For the text-containing cell, return its midpoint in [X, Y] coordinate format. 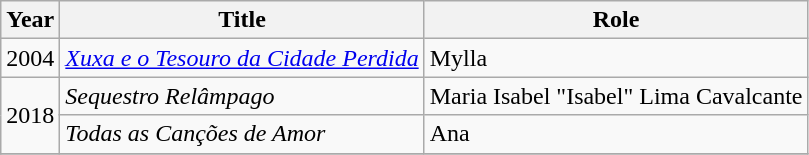
Todas as Canções de Amor [242, 134]
2018 [30, 115]
Maria Isabel "Isabel" Lima Cavalcante [616, 96]
Sequestro Relâmpago [242, 96]
Ana [616, 134]
Xuxa e o Tesouro da Cidade Perdida [242, 58]
Mylla [616, 58]
2004 [30, 58]
Role [616, 20]
Title [242, 20]
Year [30, 20]
